Capture the cell that displays the provided text and extract its [x, y] central coordinate. 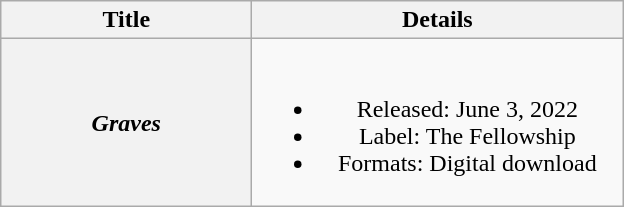
Graves [126, 122]
Details [438, 20]
Title [126, 20]
Released: June 3, 2022Label: The FellowshipFormats: Digital download [438, 122]
